Capture the cell that displays the provided text and extract its (x, y) central coordinate. 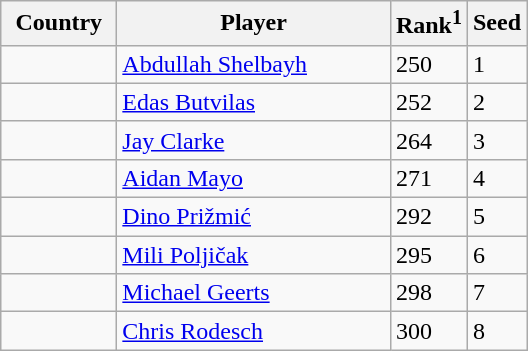
Aidan Mayo (254, 178)
292 (428, 217)
3 (496, 140)
4 (496, 178)
5 (496, 217)
250 (428, 64)
252 (428, 102)
6 (496, 255)
271 (428, 178)
Mili Poljičak (254, 255)
264 (428, 140)
295 (428, 255)
Abdullah Shelbayh (254, 64)
1 (496, 64)
Chris Rodesch (254, 331)
8 (496, 331)
298 (428, 293)
Dino Prižmić (254, 217)
300 (428, 331)
Edas Butvilas (254, 102)
Jay Clarke (254, 140)
Michael Geerts (254, 293)
Player (254, 24)
Country (59, 24)
Rank1 (428, 24)
7 (496, 293)
2 (496, 102)
Seed (496, 24)
